Provide the (X, Y) coordinate of the cell's center where the given text is located.  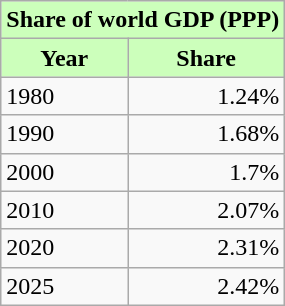
1990 (64, 134)
Year (64, 58)
2.07% (206, 210)
Share (206, 58)
1.24% (206, 96)
2020 (64, 248)
1.68% (206, 134)
2025 (64, 286)
1980 (64, 96)
2000 (64, 172)
Share of world GDP (PPP) (143, 20)
2.42% (206, 286)
2010 (64, 210)
1.7% (206, 172)
2.31% (206, 248)
